From the cell containing the given text, extract its center point as [X, Y] coordinate. 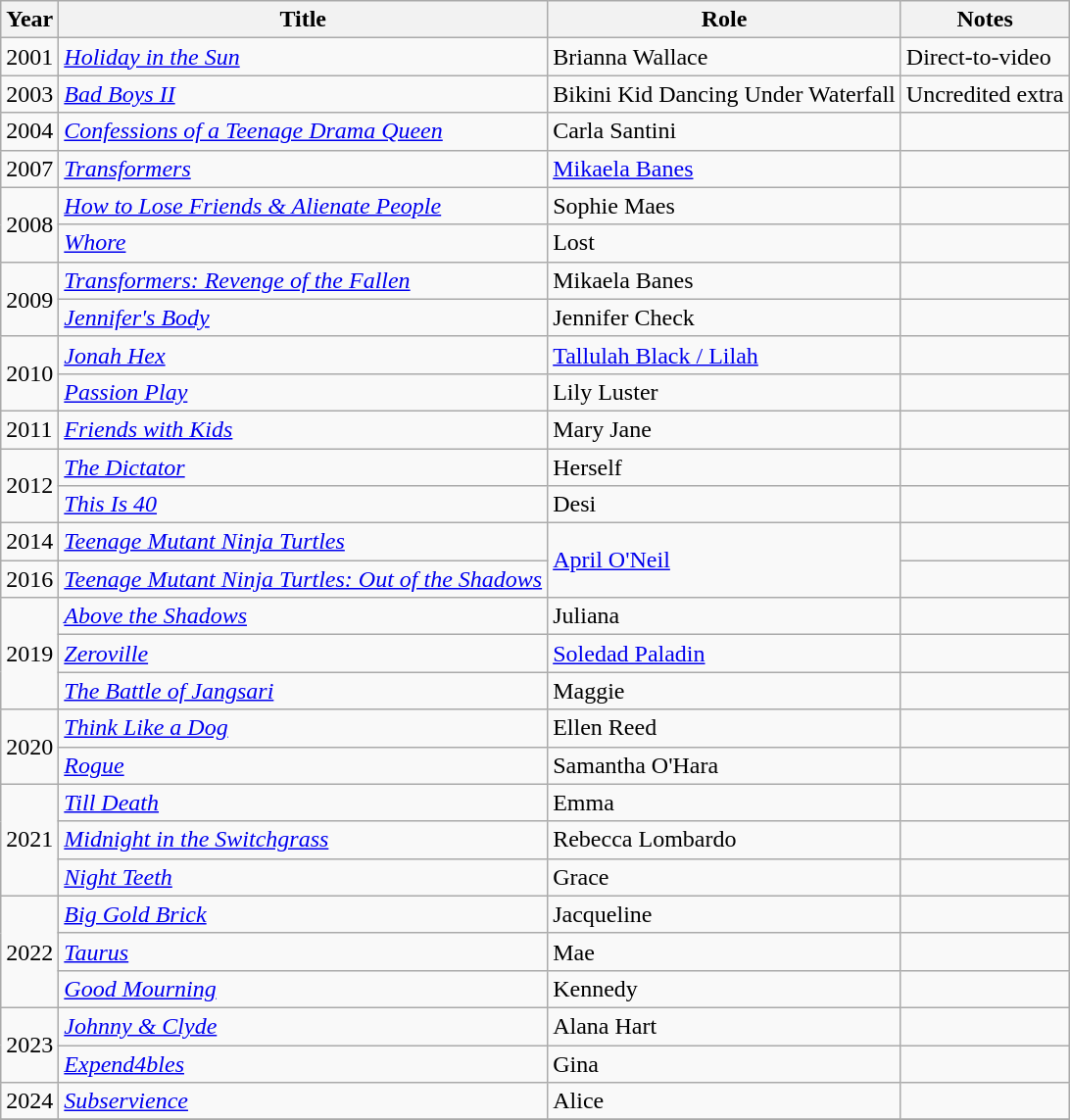
Holiday in the Sun [304, 57]
Jennifer Check [725, 317]
Transformers [304, 169]
2012 [29, 486]
Alana Hart [725, 1026]
Role [725, 20]
Soledad Paladin [725, 654]
2022 [29, 951]
2020 [29, 747]
2016 [29, 579]
Grace [725, 877]
Mae [725, 951]
Jonah Hex [304, 355]
Big Gold Brick [304, 914]
Think Like a Dog [304, 728]
Ellen Reed [725, 728]
Gina [725, 1063]
Above the Shadows [304, 616]
Juliana [725, 616]
Transformers: Revenge of the Fallen [304, 280]
Zeroville [304, 654]
Emma [725, 803]
2014 [29, 542]
Alice [725, 1101]
Johnny & Clyde [304, 1026]
Desi [725, 505]
Teenage Mutant Ninja Turtles: Out of the Shadows [304, 579]
Lily Luster [725, 392]
Title [304, 20]
2021 [29, 840]
2009 [29, 299]
Mary Jane [725, 429]
Direct-to-video [985, 57]
Jennifer's Body [304, 317]
Expend4bles [304, 1063]
Sophie Maes [725, 206]
Night Teeth [304, 877]
Till Death [304, 803]
Passion Play [304, 392]
Notes [985, 20]
Whore [304, 243]
2024 [29, 1101]
Teenage Mutant Ninja Turtles [304, 542]
2003 [29, 94]
Tallulah Black / Lilah [725, 355]
Subservience [304, 1101]
Rogue [304, 765]
Lost [725, 243]
2004 [29, 131]
2023 [29, 1045]
2019 [29, 654]
2008 [29, 224]
Rebecca Lombardo [725, 840]
Jacqueline [725, 914]
April O'Neil [725, 560]
Midnight in the Switchgrass [304, 840]
Samantha O'Hara [725, 765]
This Is 40 [304, 505]
Uncredited extra [985, 94]
Kennedy [725, 989]
The Dictator [304, 467]
Maggie [725, 691]
How to Lose Friends & Alienate People [304, 206]
Herself [725, 467]
Year [29, 20]
Bikini Kid Dancing Under Waterfall [725, 94]
Brianna Wallace [725, 57]
Bad Boys II [304, 94]
Carla Santini [725, 131]
Good Mourning [304, 989]
2001 [29, 57]
Confessions of a Teenage Drama Queen [304, 131]
Friends with Kids [304, 429]
The Battle of Jangsari [304, 691]
2010 [29, 373]
Taurus [304, 951]
2011 [29, 429]
2007 [29, 169]
